Find where the given text appears and provide that cell's center as [X, Y] coordinate. 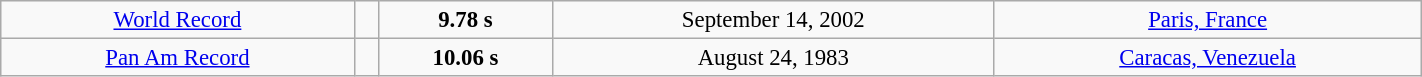
Paris, France [1208, 20]
10.06 s [465, 58]
World Record [178, 20]
August 24, 1983 [774, 58]
9.78 s [465, 20]
September 14, 2002 [774, 20]
Pan Am Record [178, 58]
Caracas, Venezuela [1208, 58]
